Provide the [X, Y] coordinate of the cell's center where the given text is located.  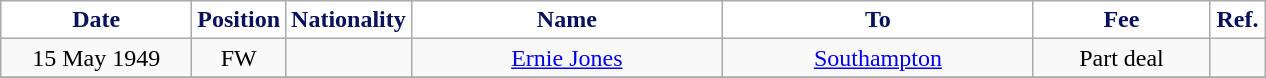
Ernie Jones [566, 58]
Name [566, 20]
Ref. [1237, 20]
Date [96, 20]
To [878, 20]
Position [239, 20]
Nationality [349, 20]
Southampton [878, 58]
Fee [1121, 20]
Part deal [1121, 58]
FW [239, 58]
15 May 1949 [96, 58]
